From the cell containing the given text, extract its center point as (x, y) coordinate. 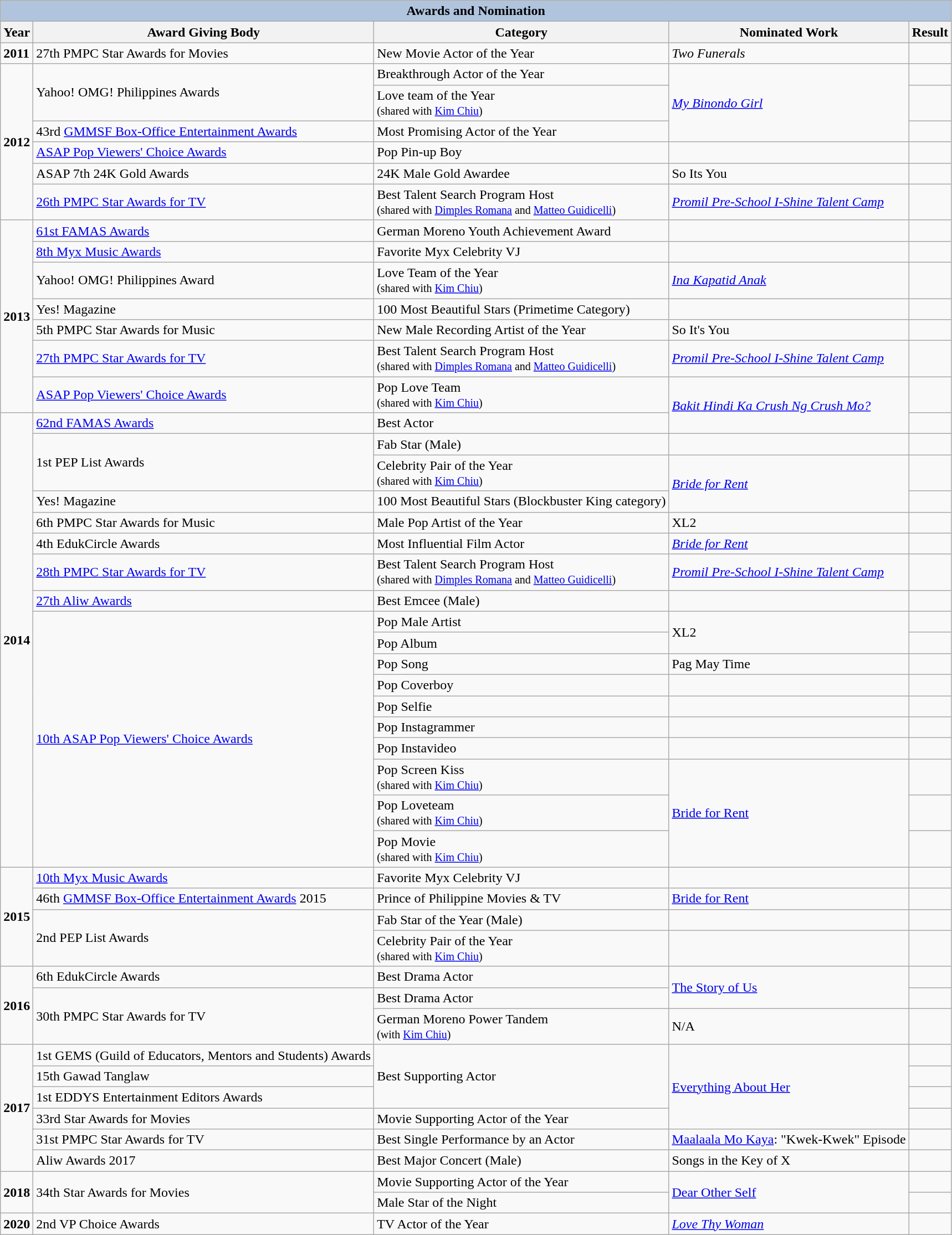
Awards and Nomination (476, 11)
62nd FAMAS Awards (204, 423)
43rd GMMSF Box-Office Entertainment Awards (204, 131)
Dear Other Self (789, 1192)
Ina Kapatid Anak (789, 280)
Pop Male Artist (521, 622)
Result (930, 32)
Pop Loveteam (shared with Kim Chiu) (521, 813)
46th GMMSF Box-Office Entertainment Awards 2015 (204, 899)
Pop Instagrammer (521, 727)
Award Giving Body (204, 32)
1st PEP List Awards (204, 462)
My Binondo Girl (789, 103)
61st FAMAS Awards (204, 230)
Maalaala Mo Kaya: "Kwek-Kwek" Episode (789, 1140)
2nd VP Choice Awards (204, 1224)
Best Emcee (Male) (521, 601)
Best Single Performance by an Actor (521, 1140)
Most Promising Actor of the Year (521, 131)
TV Actor of the Year (521, 1224)
2011 (17, 53)
Fab Star (Male) (521, 444)
2015 (17, 916)
ASAP 7th 24K Gold Awards (204, 173)
24K Male Gold Awardee (521, 173)
2017 (17, 1108)
Pop Movie (shared with Kim Chiu) (521, 849)
34th Star Awards for Movies (204, 1192)
30th PMPC Star Awards for TV (204, 1016)
2012 (17, 142)
Breakthrough Actor of the Year (521, 74)
1st EDDYS Entertainment Editors Awards (204, 1097)
4th EdukCircle Awards (204, 544)
15th Gawad Tanglaw (204, 1076)
Love team of the Year (shared with Kim Chiu) (521, 103)
New Movie Actor of the Year (521, 53)
New Male Recording Artist of the Year (521, 330)
Best Supporting Actor (521, 1076)
27th Aliw Awards (204, 601)
Male Star of the Night (521, 1203)
The Story of Us (789, 987)
Everything About Her (789, 1087)
Aliw Awards 2017 (204, 1161)
Year (17, 32)
So It's You (789, 330)
German Moreno Power Tandem (with Kim Chiu) (521, 1026)
Pop Album (521, 643)
Nominated Work (789, 32)
2018 (17, 1192)
1st GEMS (Guild of Educators, Mentors and Students) Awards (204, 1055)
2016 (17, 1005)
Pop Love Team (shared with Kim Chiu) (521, 394)
Best Major Concert (Male) (521, 1161)
6th EdukCircle Awards (204, 977)
2014 (17, 640)
German Moreno Youth Achievement Award (521, 230)
Love Thy Woman (789, 1224)
Pop Song (521, 664)
Songs in the Key of X (789, 1161)
So Its You (789, 173)
8th Myx Music Awards (204, 252)
Most Influential Film Actor (521, 544)
28th PMPC Star Awards for TV (204, 572)
Yahoo! OMG! Philippines Award (204, 280)
Pop Selfie (521, 706)
Pop Screen Kiss (shared with Kim Chiu) (521, 777)
27th PMPC Star Awards for Movies (204, 53)
100 Most Beautiful Stars (Blockbuster King category) (521, 501)
2013 (17, 316)
10th ASAP Pop Viewers' Choice Awards (204, 739)
Pag May Time (789, 664)
Yahoo! OMG! Philippines Awards (204, 92)
2nd PEP List Awards (204, 937)
Category (521, 32)
Prince of Philippine Movies & TV (521, 899)
Bakit Hindi Ka Crush Ng Crush Mo? (789, 406)
N/A (789, 1026)
Pop Instavideo (521, 749)
10th Myx Music Awards (204, 878)
Two Funerals (789, 53)
Fab Star of the Year (Male) (521, 920)
Male Pop Artist of the Year (521, 522)
Best Actor (521, 423)
27th PMPC Star Awards for TV (204, 359)
Pop Pin-up Boy (521, 152)
26th PMPC Star Awards for TV (204, 202)
31st PMPC Star Awards for TV (204, 1140)
2020 (17, 1224)
5th PMPC Star Awards for Music (204, 330)
33rd Star Awards for Movies (204, 1119)
Pop Coverboy (521, 685)
Love Team of the Year (shared with Kim Chiu) (521, 280)
6th PMPC Star Awards for Music (204, 522)
100 Most Beautiful Stars (Primetime Category) (521, 309)
